Find where the given text appears and provide that cell's center as [X, Y] coordinate. 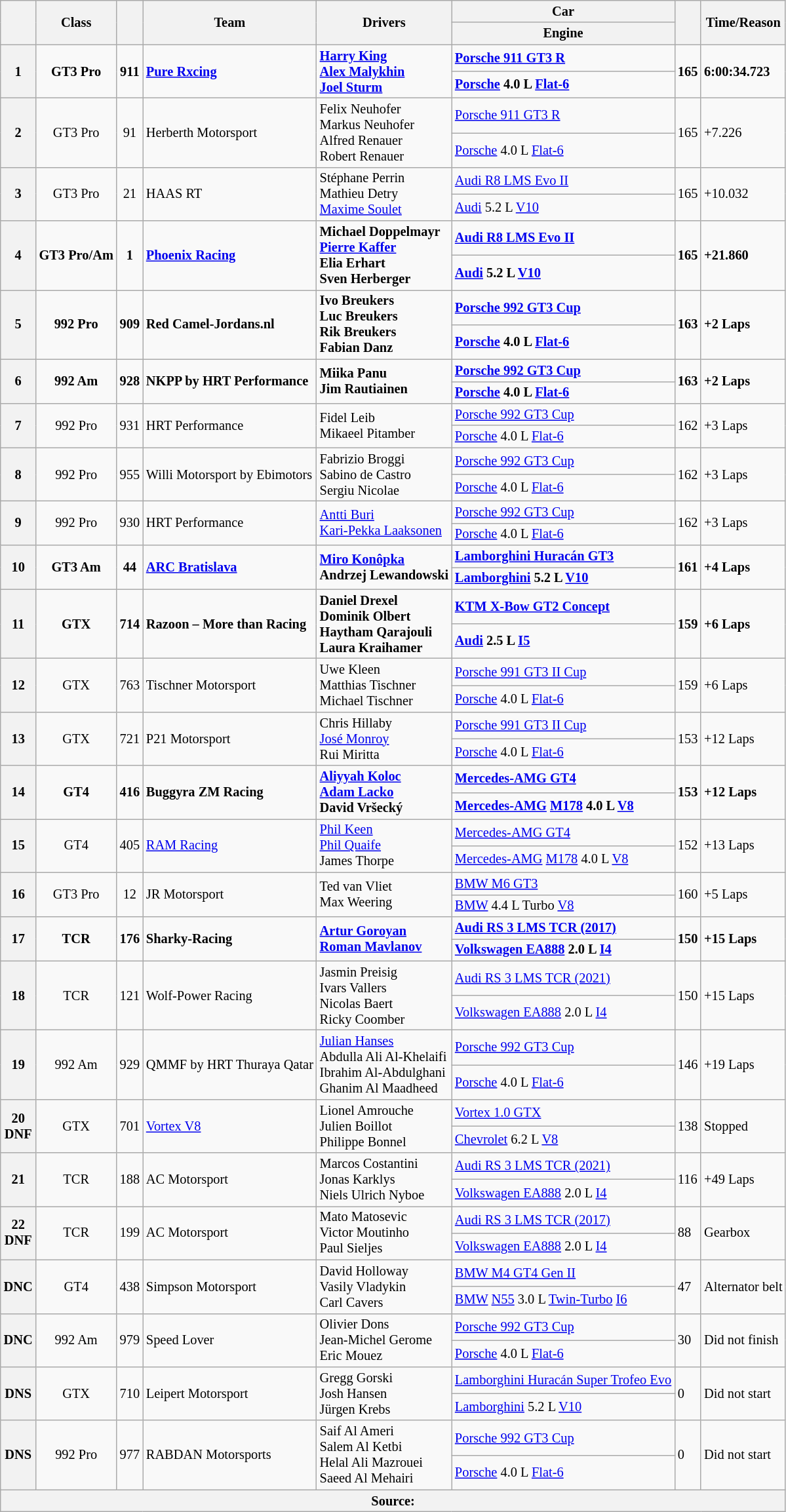
146 [688, 1064]
GT3 Am [76, 568]
931 [130, 425]
20DNF [18, 1126]
6 [18, 381]
Antti Buri Kari-Pekka Laaksonen [384, 523]
176 [130, 939]
Willi Motorsport by Ebimotors [229, 475]
+7.226 [743, 132]
JR Motorsport [229, 894]
Chevrolet 6.2 L V8 [563, 1139]
HAAS RT [229, 194]
ARC Bratislava [229, 568]
30 [688, 1340]
Buggyra ZM Racing [229, 792]
Wolf-Power Racing [229, 996]
Ivo Breukers Luc Breukers Rik Breukers Fabian Danz [384, 324]
Team [229, 22]
116 [688, 1180]
Tischner Motorsport [229, 685]
David Holloway Vasily Vladykin Carl Cavers [384, 1287]
KTM X-Bow GT2 Concept [563, 607]
16 [18, 894]
22DNF [18, 1233]
BMW 4.4 L Turbo V8 [563, 906]
930 [130, 523]
RAM Racing [229, 845]
QMMF by HRT Thuraya Qatar [229, 1064]
P21 Motorsport [229, 739]
Julian Hanses Abdulla Ali Al-Khelaifi Ibrahim Al-Abdulghani Ghanim Al Maadheed [384, 1064]
4 [18, 256]
Phil Keen Phil Quaife James Thorpe [384, 845]
Harry King Alex Malykhin Joel Sturm [384, 71]
929 [130, 1064]
2 [18, 132]
Stéphane Perrin Mathieu Detry Maxime Soulet [384, 194]
Source: [393, 1501]
44 [130, 568]
BMW M4 GT4 Gen II [563, 1273]
909 [130, 324]
Razoon – More than Racing [229, 624]
Marcos Costantini Jonas Karklys Niels Ulrich Nyboe [384, 1180]
Mato Matosevic Victor Moutinho Paul Sieljes [384, 1233]
955 [130, 475]
721 [130, 739]
Vortex 1.0 GTX [563, 1113]
Sharky-Racing [229, 939]
Vortex V8 [229, 1126]
Engine [563, 33]
199 [130, 1233]
714 [130, 624]
Gearbox [743, 1233]
977 [130, 1455]
701 [130, 1126]
Miika Panu Jim Rautiainen [384, 381]
5 [18, 324]
188 [130, 1180]
160 [688, 894]
47 [688, 1287]
Saif Al Ameri Salem Al Ketbi Helal Ali Mazrouei Saeed Al Mehairi [384, 1455]
Simpson Motorsport [229, 1287]
+5 Laps [743, 894]
18 [18, 996]
+21.860 [743, 256]
Lamborghini Huracán Super Trofeo Evo [563, 1380]
928 [130, 381]
15 [18, 845]
GT3 Pro/Am [76, 256]
Aliyyah Koloc Adam Lacko David Vršecký [384, 792]
Herberth Motorsport [229, 132]
Phoenix Racing [229, 256]
Class [76, 22]
Alternator belt [743, 1287]
13 [18, 739]
Daniel Drexel Dominik Olbert Haytham Qarajouli Laura Kraihamer [384, 624]
Speed Lover [229, 1340]
Drivers [384, 22]
Artur GoroyanRoman Mavlanov [384, 939]
6:00:34.723 [743, 71]
138 [688, 1126]
405 [130, 845]
Chris Hillaby José Monroy Rui Miritta [384, 739]
Car [563, 11]
Jasmin Preisig Ivars Vallers Nicolas Baert Ricky Coomber [384, 996]
19 [18, 1064]
Lamborghini Huracán GT3 [563, 556]
Michael Doppelmayr Pierre Kaffer Elia Erhart Sven Herberger [384, 256]
Stopped [743, 1126]
3 [18, 194]
979 [130, 1340]
161 [688, 568]
Uwe Kleen Matthias Tischner Michael Tischner [384, 685]
Ted van Vliet Max Weering [384, 894]
416 [130, 792]
Miro Konôpka Andrzej Lewandowski [384, 568]
10 [18, 568]
+4 Laps [743, 568]
9 [18, 523]
Did not finish [743, 1340]
BMW M6 GT3 [563, 883]
8 [18, 475]
Pure Rxcing [229, 71]
152 [688, 845]
911 [130, 71]
NKPP by HRT Performance [229, 381]
710 [130, 1393]
+10.032 [743, 194]
88 [688, 1233]
Fabrizio Broggi Sabino de Castro Sergiu Nicolae [384, 475]
11 [18, 624]
121 [130, 996]
438 [130, 1287]
17 [18, 939]
Olivier Dons Jean-Michel Gerome Eric Mouez [384, 1340]
Audi 2.5 L I5 [563, 641]
14 [18, 792]
+49 Laps [743, 1180]
Time/Reason [743, 22]
Lionel Amrouche Julien Boillot Philippe Bonnel [384, 1126]
+19 Laps [743, 1064]
7 [18, 425]
Gregg Gorski Josh Hansen Jürgen Krebs [384, 1393]
Fidel Leib Mikaeel Pitamber [384, 425]
RABDAN Motorsports [229, 1455]
Red Camel-Jordans.nl [229, 324]
Leipert Motorsport [229, 1393]
91 [130, 132]
+13 Laps [743, 845]
Felix Neuhofer Markus Neuhofer Alfred Renauer Robert Renauer [384, 132]
763 [130, 685]
BMW N55 3.0 L Twin-Turbo I6 [563, 1300]
